Detect which cell encompasses the target text, then output its [x, y] center coordinate. 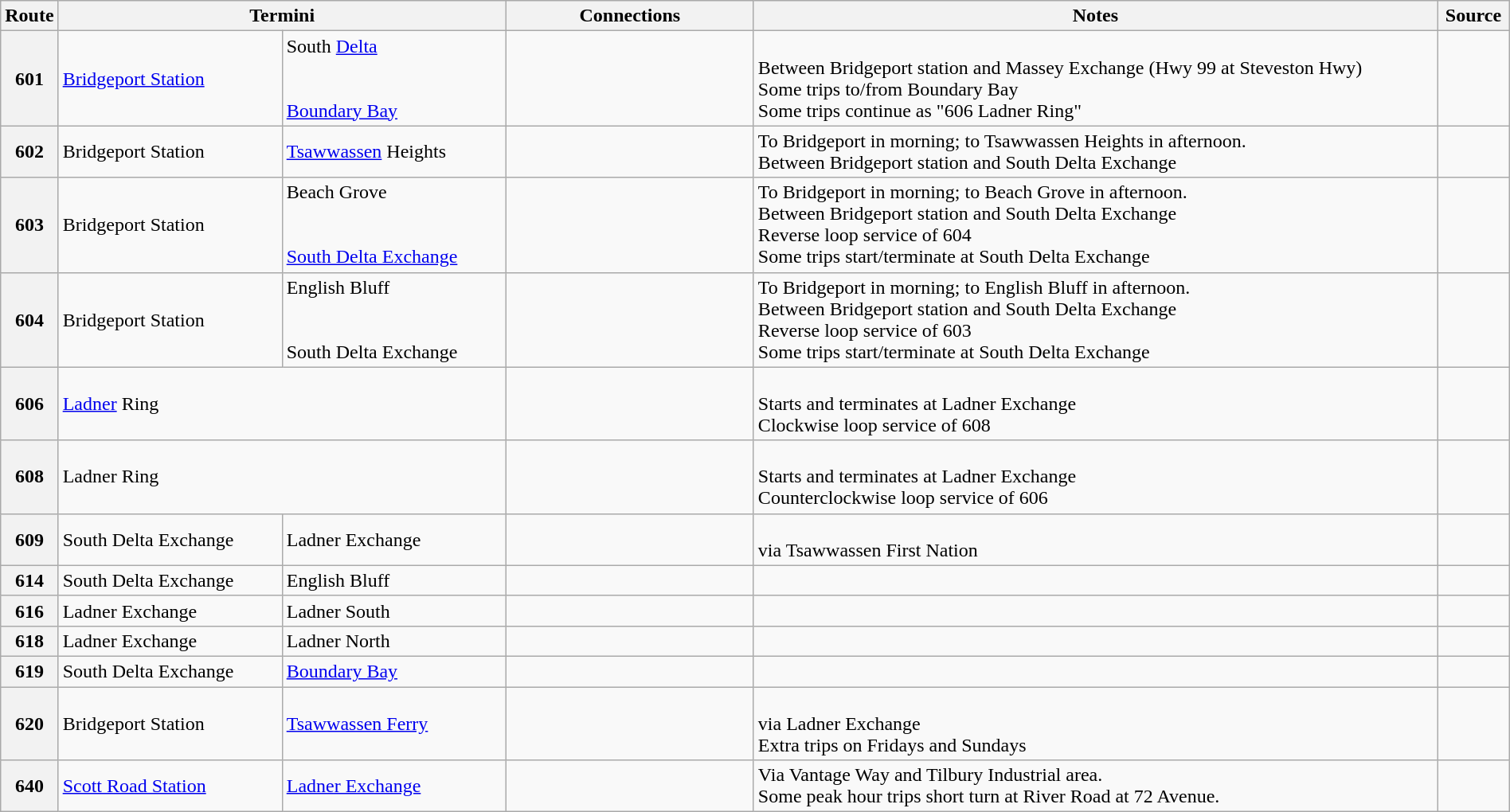
English BluffSouth Delta Exchange [393, 320]
South DeltaBoundary Bay [393, 78]
609 [29, 540]
Via Vantage Way and Tilbury Industrial area. Some peak hour trips short turn at River Road at 72 Avenue. [1095, 787]
Boundary Bay [393, 671]
via Tsawwassen First Nation [1095, 540]
Connections [629, 16]
Ladner North [393, 641]
Between Bridgeport station and Massey Exchange (Hwy 99 at Steveston Hwy) Some trips to/from Boundary Bay Some trips continue as "606 Ladner Ring" [1095, 78]
601 [29, 78]
619 [29, 671]
608 [29, 477]
604 [29, 320]
Ladner South [393, 611]
English Bluff [393, 580]
Source [1473, 16]
616 [29, 611]
To Bridgeport in morning; to Tsawwassen Heights in afternoon. Between Bridgeport station and South Delta Exchange [1095, 151]
618 [29, 641]
603 [29, 224]
Tsawwassen Ferry [393, 723]
Route [29, 16]
via Ladner ExchangeExtra trips on Fridays and Sundays [1095, 723]
Starts and terminates at Ladner ExchangeCounterclockwise loop service of 606 [1095, 477]
Scott Road Station [170, 787]
Tsawwassen Heights [393, 151]
640 [29, 787]
Notes [1095, 16]
Beach GroveSouth Delta Exchange [393, 224]
602 [29, 151]
606 [29, 404]
620 [29, 723]
Starts and terminates at Ladner ExchangeClockwise loop service of 608 [1095, 404]
Termini [282, 16]
614 [29, 580]
